Scan for the cell matching the given text and deliver its [X, Y] coordinate at center. 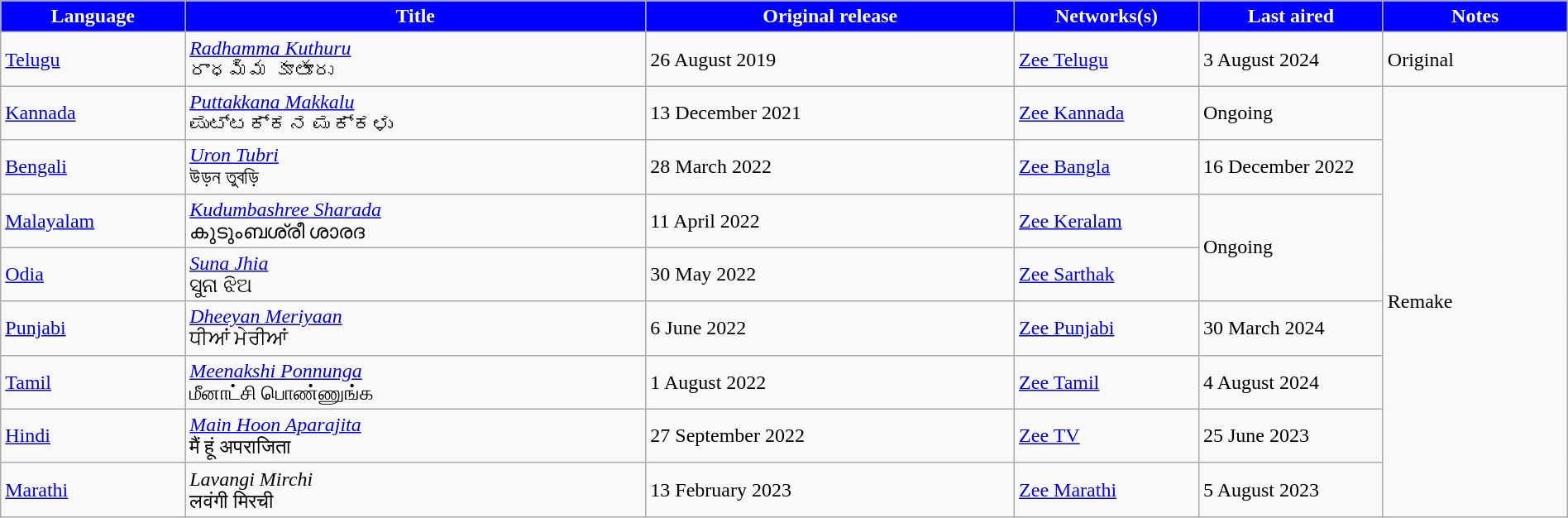
Main Hoon Aparajita मैं हूं अपराजिता [415, 435]
1 August 2022 [830, 382]
Zee Kannada [1107, 113]
Hindi [93, 435]
Original release [830, 17]
Language [93, 17]
Meenakshi Ponnunga மீனாட்சி பொண்ணுங்க [415, 382]
Lavangi Mirchi लवंगी मिरची [415, 490]
Networks(s) [1107, 17]
Zee Tamil [1107, 382]
Zee TV [1107, 435]
13 December 2021 [830, 113]
Notes [1475, 17]
Remake [1475, 301]
Puttakkana Makkalu ಪುಟ್ಟಕ್ಕನ ಮಕ್ಕಳು [415, 113]
13 February 2023 [830, 490]
27 September 2022 [830, 435]
26 August 2019 [830, 60]
Malayalam [93, 220]
Original [1475, 60]
Zee Punjabi [1107, 328]
Suna Jhia ସୁନା ଝିଅ [415, 275]
Odia [93, 275]
Uron Tubri উড়ন তুবড়ি [415, 167]
Title [415, 17]
Telugu [93, 60]
6 June 2022 [830, 328]
30 May 2022 [830, 275]
5 August 2023 [1290, 490]
Zee Marathi [1107, 490]
Punjabi [93, 328]
Last aired [1290, 17]
28 March 2022 [830, 167]
Zee Sarthak [1107, 275]
30 March 2024 [1290, 328]
Dheeyan Meriyaan ਧੀਆਂ ਮੇਰੀਆਂ [415, 328]
Kudumbashree Sharada കുടുംബശ്രീ ശാരദ [415, 220]
Tamil [93, 382]
Marathi [93, 490]
11 April 2022 [830, 220]
25 June 2023 [1290, 435]
4 August 2024 [1290, 382]
16 December 2022 [1290, 167]
Zee Telugu [1107, 60]
Kannada [93, 113]
Zee Bangla [1107, 167]
Bengali [93, 167]
Zee Keralam [1107, 220]
Radhamma Kuthuru రాధమ్మ కూతూరు [415, 60]
3 August 2024 [1290, 60]
